Scan for the cell matching the given text and deliver its [X, Y] coordinate at center. 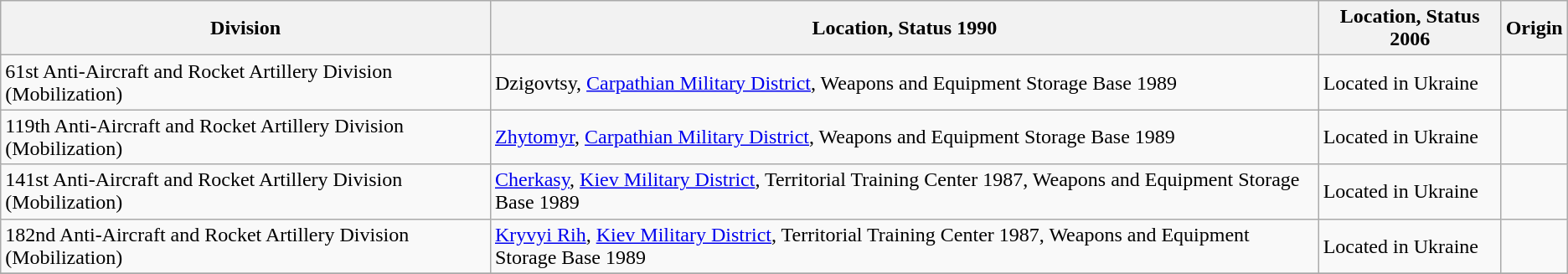
119th Anti-Aircraft and Rocket Artillery Division (Mobilization) [246, 137]
Origin [1534, 28]
182nd Anti-Aircraft and Rocket Artillery Division (Mobilization) [246, 246]
Zhytomyr, Carpathian Military District, Weapons and Equipment Storage Base 1989 [905, 137]
141st Anti-Aircraft and Rocket Artillery Division (Mobilization) [246, 191]
Dzigovtsy, Carpathian Military District, Weapons and Equipment Storage Base 1989 [905, 82]
Division [246, 28]
Location, Status 1990 [905, 28]
Kryvyi Rih, Kiev Military District, Territorial Training Center 1987, Weapons and Equipment Storage Base 1989 [905, 246]
Cherkasy, Kiev Military District, Territorial Training Center 1987, Weapons and Equipment Storage Base 1989 [905, 191]
Location, Status 2006 [1410, 28]
61st Anti-Aircraft and Rocket Artillery Division (Mobilization) [246, 82]
